Pinpoint the cell where the given text exists, returning its [x, y] midpoint coordinate. 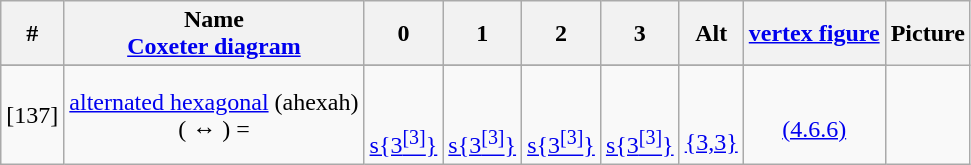
1 [482, 34]
{3,3} [711, 116]
0 [404, 34]
vertex figure [814, 34]
# [32, 34]
3 [640, 34]
alternated hexagonal (ahexah)( ↔ ) = [214, 116]
NameCoxeter diagram [214, 34]
2 [562, 34]
Alt [711, 34]
(4.6.6) [814, 116]
[137] [32, 116]
Picture [928, 34]
